Capture the cell that displays the provided text and extract its (x, y) central coordinate. 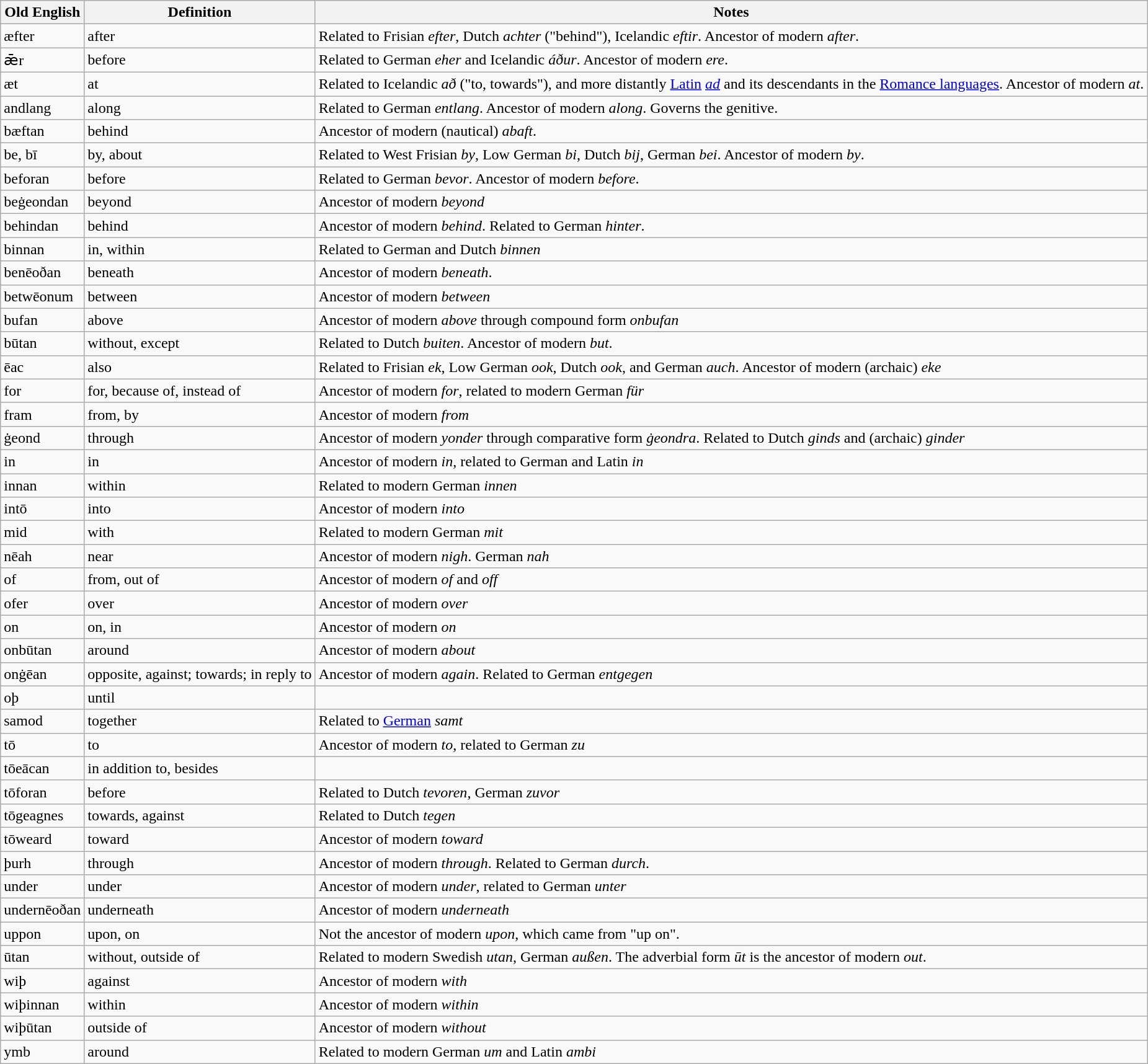
binnan (42, 249)
Related to German bevor. Ancestor of modern before. (731, 179)
Ancestor of modern to, related to German zu (731, 745)
Ancestor of modern for, related to modern German für (731, 391)
until (200, 698)
in addition to, besides (200, 768)
underneath (200, 910)
tōforan (42, 792)
benēoðan (42, 273)
Ancestor of modern beyond (731, 202)
Ancestor of modern from (731, 414)
tō (42, 745)
without, outside of (200, 957)
from, by (200, 414)
on, in (200, 627)
bæftan (42, 131)
Ancestor of modern into (731, 509)
būtan (42, 344)
ūtan (42, 957)
beneath (200, 273)
from, out of (200, 580)
Related to Dutch tegen (731, 815)
nēah (42, 556)
Related to modern German um and Latin ambi (731, 1052)
Related to German samt (731, 721)
Related to modern Swedish utan, German außen. The adverbial form ūt is the ancestor of modern out. (731, 957)
Related to German eher and Icelandic áður. Ancestor of modern ere. (731, 60)
ofer (42, 603)
near (200, 556)
Ancestor of modern again. Related to German entgegen (731, 674)
be, bī (42, 155)
Related to German and Dutch binnen (731, 249)
upon, on (200, 934)
over (200, 603)
Ancestor of modern without (731, 1028)
æfter (42, 36)
ēac (42, 367)
Ancestor of modern nigh. German nah (731, 556)
Ancestor of modern above through compound form onbufan (731, 320)
opposite, against; towards; in reply to (200, 674)
for (42, 391)
tōweard (42, 839)
toward (200, 839)
Ancestor of modern about (731, 650)
behindan (42, 226)
Ancestor of modern (nautical) abaft. (731, 131)
Not the ancestor of modern upon, which came from "up on". (731, 934)
after (200, 36)
Ancestor of modern beneath. (731, 273)
Notes (731, 12)
Related to modern German mit (731, 533)
together (200, 721)
onbūtan (42, 650)
against (200, 981)
above (200, 320)
Ancestor of modern between (731, 296)
oþ (42, 698)
samod (42, 721)
mid (42, 533)
beforan (42, 179)
wiþūtan (42, 1028)
betwēonum (42, 296)
beġeondan (42, 202)
Related to West Frisian by, Low German bi, Dutch bij, German bei. Ancestor of modern by. (731, 155)
onġēan (42, 674)
Related to Icelandic að ("to, towards"), and more distantly Latin ad and its descendants in the Romance languages. Ancestor of modern at. (731, 84)
Ancestor of modern within (731, 1004)
without, except (200, 344)
innan (42, 485)
wiþinnan (42, 1004)
Ancestor of modern of and off (731, 580)
Ancestor of modern underneath (731, 910)
along (200, 107)
of (42, 580)
Related to modern German innen (731, 485)
Ancestor of modern yonder through comparative form ġeondra. Related to Dutch ginds and (archaic) ginder (731, 438)
undernēoðan (42, 910)
Ancestor of modern on (731, 627)
bufan (42, 320)
with (200, 533)
Related to Frisian ek, Low German ook, Dutch ook, and German auch. Ancestor of modern (archaic) eke (731, 367)
in, within (200, 249)
wiþ (42, 981)
Ancestor of modern through. Related to German durch. (731, 862)
Ancestor of modern toward (731, 839)
ǣr (42, 60)
Ancestor of modern with (731, 981)
ymb (42, 1052)
outside of (200, 1028)
towards, against (200, 815)
Related to German entlang. Ancestor of modern along. Governs the genitive. (731, 107)
þurh (42, 862)
Ancestor of modern in, related to German and Latin in (731, 461)
Ancestor of modern under, related to German unter (731, 887)
Related to Dutch tevoren, German zuvor (731, 792)
æt (42, 84)
beyond (200, 202)
by, about (200, 155)
for, because of, instead of (200, 391)
at (200, 84)
uppon (42, 934)
Definition (200, 12)
into (200, 509)
Related to Frisian efter, Dutch achter ("behind"), Icelandic eftir. Ancestor of modern after. (731, 36)
Old English (42, 12)
tōgeagnes (42, 815)
to (200, 745)
also (200, 367)
fram (42, 414)
intō (42, 509)
between (200, 296)
Ancestor of modern over (731, 603)
tōeācan (42, 768)
ġeond (42, 438)
on (42, 627)
Ancestor of modern behind. Related to German hinter. (731, 226)
Related to Dutch buiten. Ancestor of modern but. (731, 344)
andlang (42, 107)
